From the cell containing the given text, extract its center point as [X, Y] coordinate. 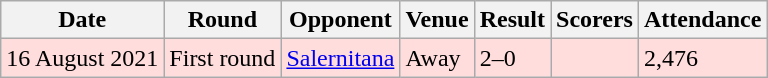
Date [82, 20]
Away [437, 58]
Venue [437, 20]
Round [222, 20]
Result [512, 20]
Scorers [595, 20]
First round [222, 58]
Salernitana [340, 58]
16 August 2021 [82, 58]
2–0 [512, 58]
Opponent [340, 20]
Attendance [702, 20]
2,476 [702, 58]
